Detect which cell encompasses the target text, then output its [X, Y] center coordinate. 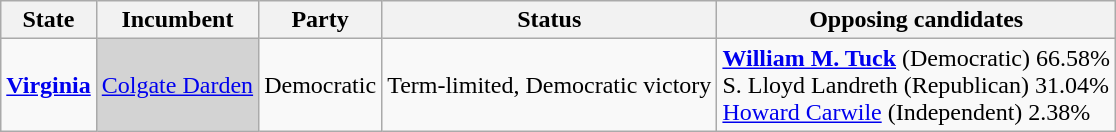
Opposing candidates [916, 20]
Virginia [49, 85]
Term-limited, Democratic victory [550, 85]
Democratic [320, 85]
Colgate Darden [177, 85]
William M. Tuck (Democratic) 66.58%S. Lloyd Landreth (Republican) 31.04%Howard Carwile (Independent) 2.38% [916, 85]
Incumbent [177, 20]
Party [320, 20]
Status [550, 20]
State [49, 20]
